Find where the given text appears and provide that cell's center as [X, Y] coordinate. 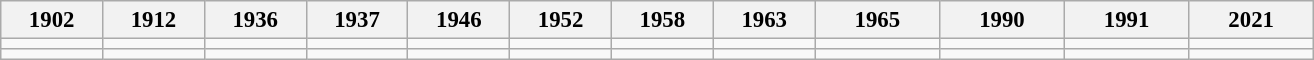
1952 [561, 20]
1902 [52, 20]
1991 [1126, 20]
1963 [764, 20]
1958 [662, 20]
1965 [878, 20]
1946 [459, 20]
1990 [1002, 20]
1936 [255, 20]
2021 [1252, 20]
1912 [154, 20]
1937 [357, 20]
